Detect which cell encompasses the target text, then output its (x, y) center coordinate. 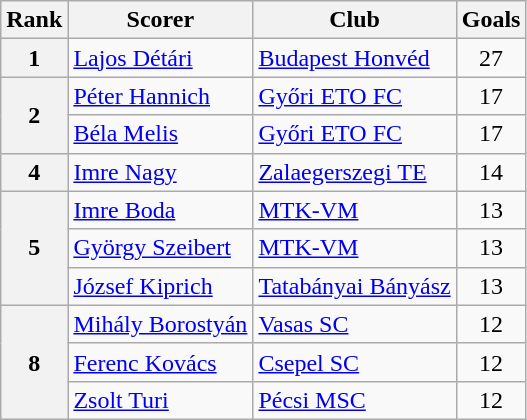
5 (34, 248)
Csepel SC (354, 362)
József Kiprich (160, 286)
Béla Melis (160, 134)
Zalaegerszegi TE (354, 172)
Vasas SC (354, 324)
Ferenc Kovács (160, 362)
2 (34, 115)
Mihály Borostyán (160, 324)
Imre Nagy (160, 172)
Imre Boda (160, 210)
Lajos Détári (160, 58)
György Szeibert (160, 248)
1 (34, 58)
Budapest Honvéd (354, 58)
Goals (491, 20)
14 (491, 172)
Tatabányai Bányász (354, 286)
4 (34, 172)
8 (34, 362)
Scorer (160, 20)
Zsolt Turi (160, 400)
Rank (34, 20)
Pécsi MSC (354, 400)
Péter Hannich (160, 96)
Club (354, 20)
27 (491, 58)
